Scan for the cell matching the given text and deliver its [X, Y] coordinate at center. 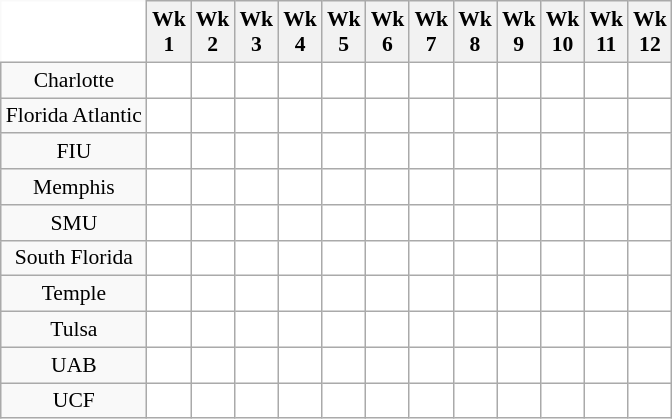
Temple [74, 294]
Wk9 [519, 32]
Tulsa [74, 330]
Wk8 [475, 32]
Wk12 [650, 32]
Wk11 [606, 32]
Wk10 [563, 32]
Wk3 [256, 32]
Wk5 [344, 32]
FIU [74, 152]
Wk7 [431, 32]
UCF [74, 401]
Wk6 [388, 32]
Wk 1 [169, 32]
Florida Atlantic [74, 116]
South Florida [74, 258]
Wk2 [213, 32]
Wk4 [300, 32]
Memphis [74, 187]
UAB [74, 365]
SMU [74, 223]
Charlotte [74, 80]
